Pinpoint the cell where the given text exists, returning its [X, Y] midpoint coordinate. 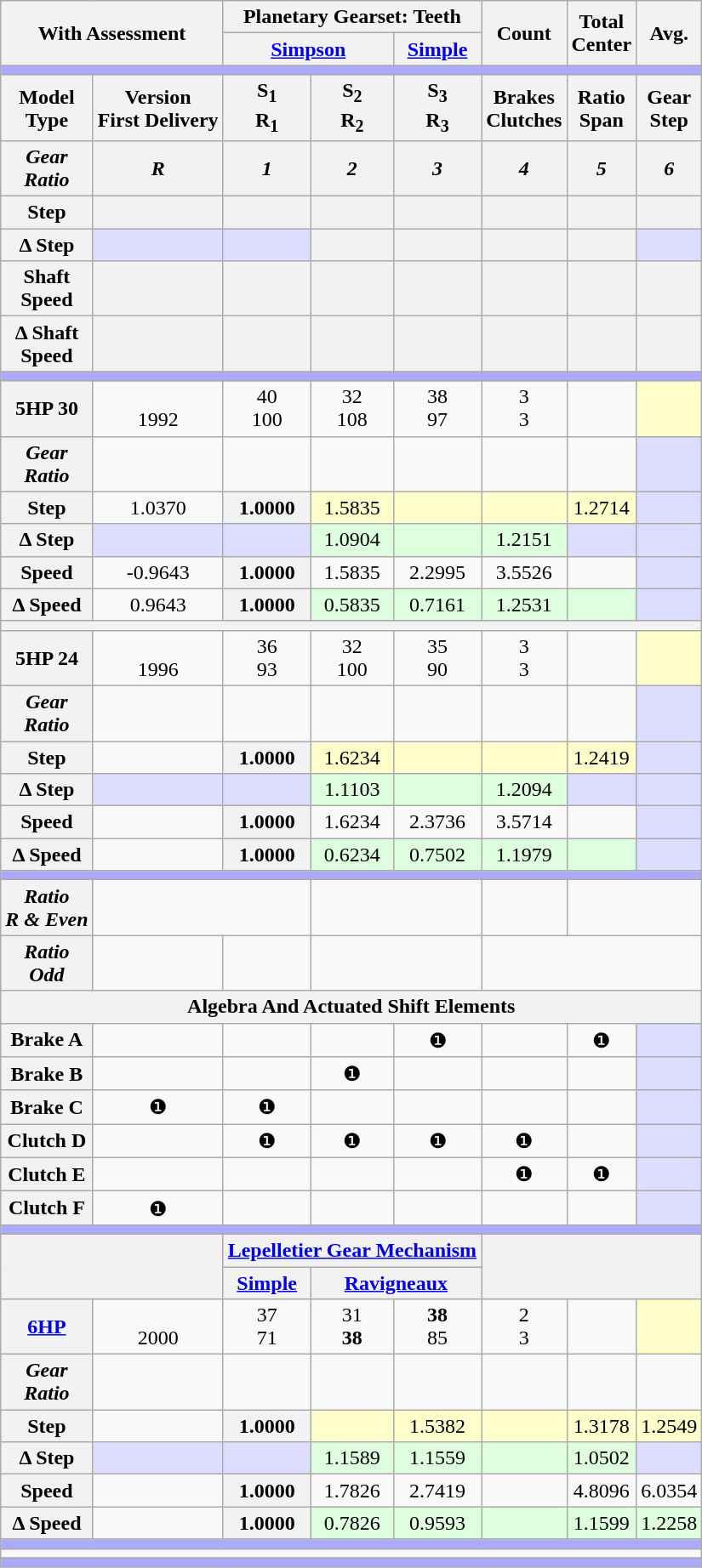
Brake C [47, 1107]
Brake B [47, 1074]
1.2419 [602, 758]
Avg. [669, 33]
1996 [158, 658]
VersionFirst Delivery [158, 108]
3.5526 [524, 572]
4.8096 [602, 1491]
Ravigneaux [396, 1283]
1.5382 [437, 1426]
6 [669, 168]
BrakesClutches [524, 108]
1.1103 [352, 790]
6.0354 [669, 1491]
1.1559 [437, 1458]
32100 [352, 658]
Lepelletier Gear Mechanism [352, 1250]
TotalCenter [602, 33]
40100 [267, 408]
Simpson [308, 49]
Clutch D [47, 1141]
3590 [437, 658]
RatioSpan [602, 108]
1.2531 [524, 605]
0.6234 [352, 855]
1.2151 [524, 540]
3.5714 [524, 822]
2000 [158, 1327]
1.1599 [602, 1523]
1992 [158, 408]
0.9643 [158, 605]
1.0904 [352, 540]
5HP 24 [47, 658]
1.2258 [669, 1523]
2.3736 [437, 822]
0.5835 [352, 605]
3138 [352, 1327]
4 [524, 168]
R [158, 168]
0.9593 [437, 1523]
5HP 30 [47, 408]
5 [602, 168]
3771 [267, 1327]
0.7161 [437, 605]
3885 [437, 1327]
S1R1 [267, 108]
1.1589 [352, 1458]
RatioOdd [47, 963]
-0.9643 [158, 572]
1.1979 [524, 855]
GearStep [669, 108]
1.0370 [158, 508]
RatioR & Even [47, 908]
2 [352, 168]
S3R3 [437, 108]
1 [267, 168]
ShaftSpeed [47, 289]
Clutch F [47, 1208]
3897 [437, 408]
Algebra And Actuated Shift Elements [351, 1007]
With Assessment [112, 33]
3693 [267, 658]
Δ ShaftSpeed [47, 344]
ModelType [47, 108]
Count [524, 33]
S2R2 [352, 108]
Planetary Gearset: Teeth [352, 17]
32108 [352, 408]
1.0502 [602, 1458]
0.7826 [352, 1523]
1.7826 [352, 1491]
Clutch E [47, 1174]
1.3178 [602, 1426]
6HP [47, 1327]
2.2995 [437, 572]
2.7419 [437, 1491]
23 [524, 1327]
0.7502 [437, 855]
1.2549 [669, 1426]
1.2714 [602, 508]
Brake A [47, 1040]
3 [437, 168]
1.2094 [524, 790]
